Identify which cell holds the provided text, then report its [X, Y] central coordinate. 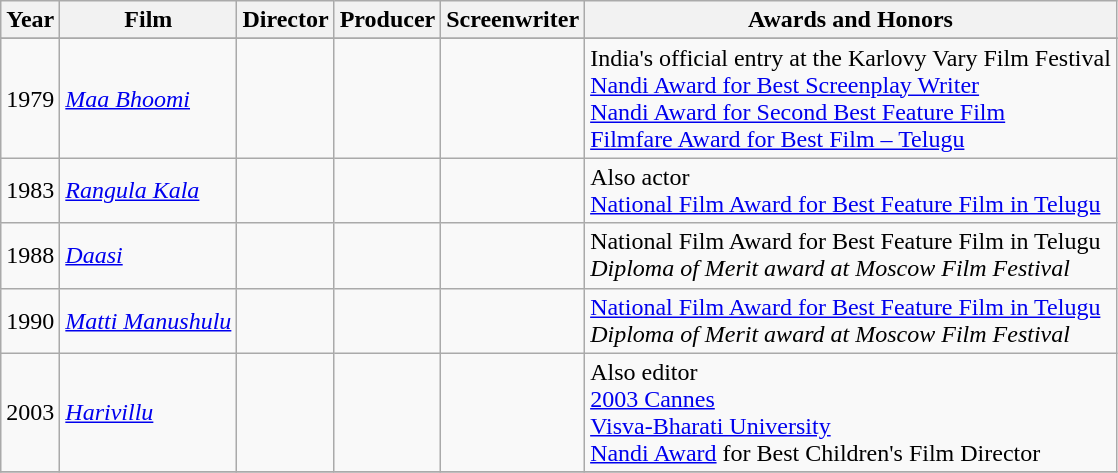
1990 [30, 320]
Harivillu [148, 412]
Also actorNational Film Award for Best Feature Film in Telugu [851, 190]
Awards and Honors [851, 20]
1983 [30, 190]
Producer [388, 20]
Rangula Kala [148, 190]
Daasi [148, 256]
Also editor2003 CannesVisva-Bharati UniversityNandi Award for Best Children's Film Director [851, 412]
Director [286, 20]
Matti Manushulu [148, 320]
Year [30, 20]
1988 [30, 256]
Maa Bhoomi [148, 98]
Film [148, 20]
Screenwriter [513, 20]
2003 [30, 412]
1979 [30, 98]
